Scan for the cell matching the given text and deliver its (X, Y) coordinate at center. 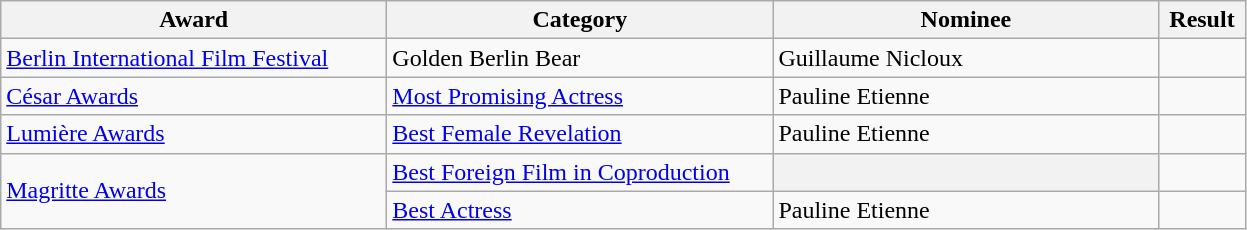
Berlin International Film Festival (194, 58)
Most Promising Actress (580, 96)
Result (1202, 20)
Best Actress (580, 210)
Lumière Awards (194, 134)
Nominee (966, 20)
César Awards (194, 96)
Guillaume Nicloux (966, 58)
Best Female Revelation (580, 134)
Magritte Awards (194, 191)
Category (580, 20)
Golden Berlin Bear (580, 58)
Best Foreign Film in Coproduction (580, 172)
Award (194, 20)
